Output the (x, y) coordinate of the center of the cell containing the given text.  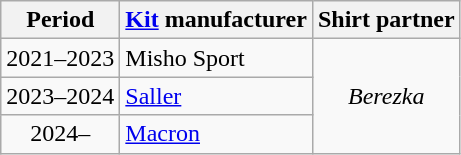
Misho Sport (216, 58)
Period (60, 20)
Shirt partner (386, 20)
Saller (216, 96)
2024– (60, 134)
2021–2023 (60, 58)
2023–2024 (60, 96)
Berezka (386, 96)
Kit manufacturer (216, 20)
Macron (216, 134)
